From the cell containing the given text, extract its center point as [X, Y] coordinate. 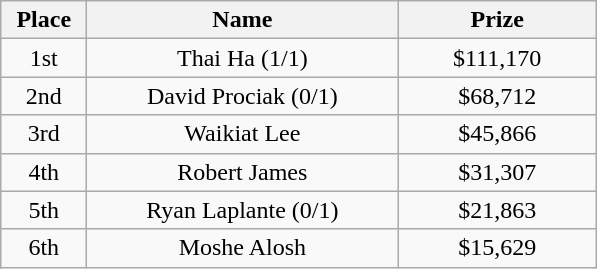
$45,866 [498, 134]
$21,863 [498, 210]
Moshe Alosh [242, 248]
$31,307 [498, 172]
2nd [44, 96]
$111,170 [498, 58]
Name [242, 20]
Waikiat Lee [242, 134]
$15,629 [498, 248]
Ryan Laplante (0/1) [242, 210]
Place [44, 20]
David Prociak (0/1) [242, 96]
Thai Ha (1/1) [242, 58]
$68,712 [498, 96]
Robert James [242, 172]
6th [44, 248]
1st [44, 58]
Prize [498, 20]
3rd [44, 134]
4th [44, 172]
5th [44, 210]
